Capture the cell that displays the provided text and extract its (x, y) central coordinate. 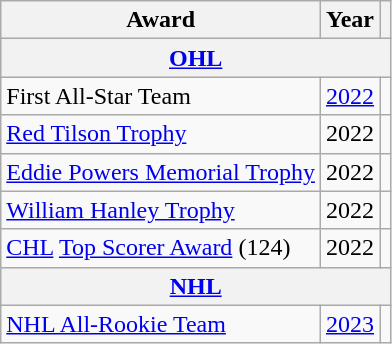
NHL All-Rookie Team (161, 324)
CHL Top Scorer Award (124) (161, 248)
William Hanley Trophy (161, 210)
Year (350, 20)
Red Tilson Trophy (161, 134)
OHL (196, 58)
2023 (350, 324)
First All-Star Team (161, 96)
Eddie Powers Memorial Trophy (161, 172)
Award (161, 20)
NHL (196, 286)
